Return [x, y] of the center of cell containing provided text 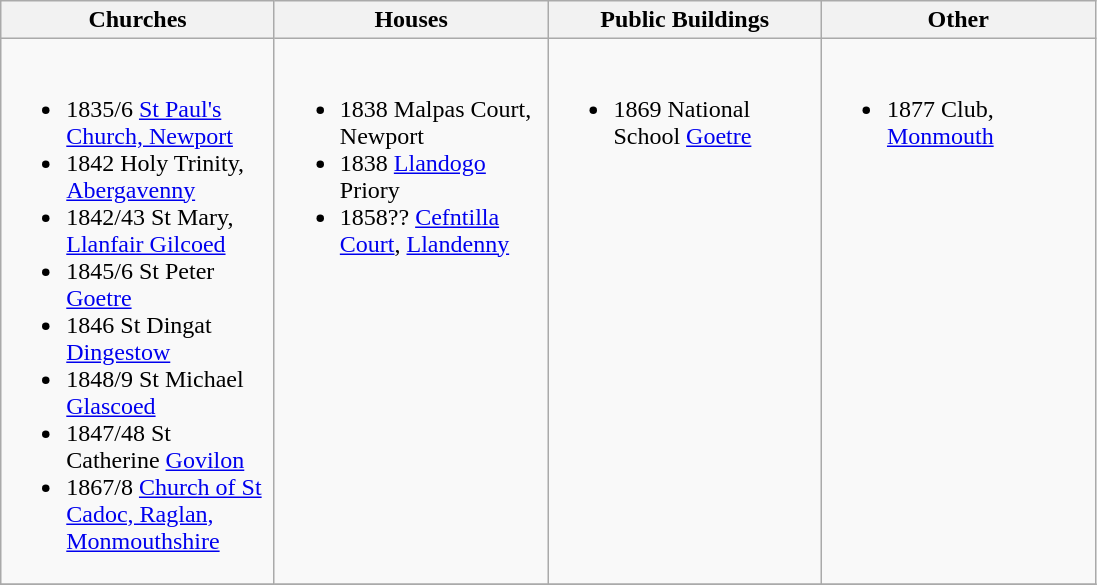
Other [958, 20]
Houses [411, 20]
Churches [138, 20]
1838 Malpas Court, Newport1838 Llandogo Priory1858?? Cefntilla Court, Llandenny [411, 312]
1877 Club, Monmouth [958, 312]
Public Buildings [685, 20]
1869 National School Goetre [685, 312]
